Capture the cell that displays the provided text and extract its (x, y) central coordinate. 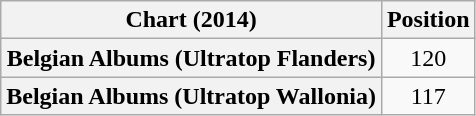
Belgian Albums (Ultratop Wallonia) (192, 96)
Position (428, 20)
Chart (2014) (192, 20)
Belgian Albums (Ultratop Flanders) (192, 58)
117 (428, 96)
120 (428, 58)
